For the text-containing cell, return its midpoint in (x, y) coordinate format. 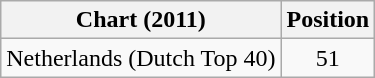
Chart (2011) (141, 20)
51 (328, 58)
Position (328, 20)
Netherlands (Dutch Top 40) (141, 58)
